Extract the [X, Y] coordinate from the center of the cell holding the provided text.  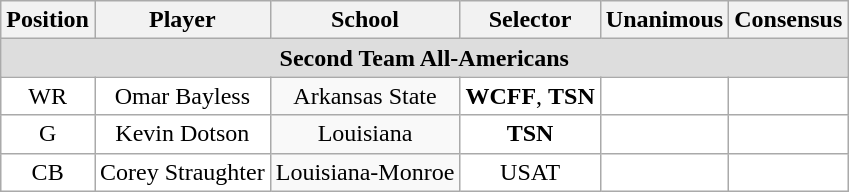
Arkansas State [365, 96]
Louisiana-Monroe [365, 172]
WR [48, 96]
CB [48, 172]
WCFF, TSN [530, 96]
Position [48, 20]
Unanimous [664, 20]
Corey Straughter [182, 172]
Louisiana [365, 134]
USAT [530, 172]
Omar Bayless [182, 96]
Second Team All-Americans [424, 58]
School [365, 20]
Consensus [788, 20]
Player [182, 20]
Selector [530, 20]
Kevin Dotson [182, 134]
TSN [530, 134]
G [48, 134]
